From the cell containing the given text, extract its center point as [x, y] coordinate. 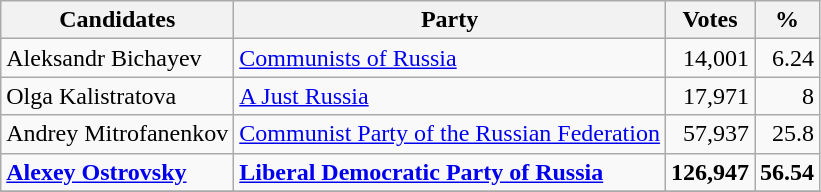
Alexey Ostrovsky [118, 172]
Votes [710, 20]
Aleksandr Bichayev [118, 58]
Andrey Mitrofanenkov [118, 134]
8 [788, 96]
Olga Kalistratova [118, 96]
Party [450, 20]
Communists of Russia [450, 58]
57,937 [710, 134]
17,971 [710, 96]
Liberal Democratic Party of Russia [450, 172]
126,947 [710, 172]
Candidates [118, 20]
Communist Party of the Russian Federation [450, 134]
A Just Russia [450, 96]
14,001 [710, 58]
25.8 [788, 134]
% [788, 20]
6.24 [788, 58]
56.54 [788, 172]
